Return [x, y] of the center of cell containing provided text 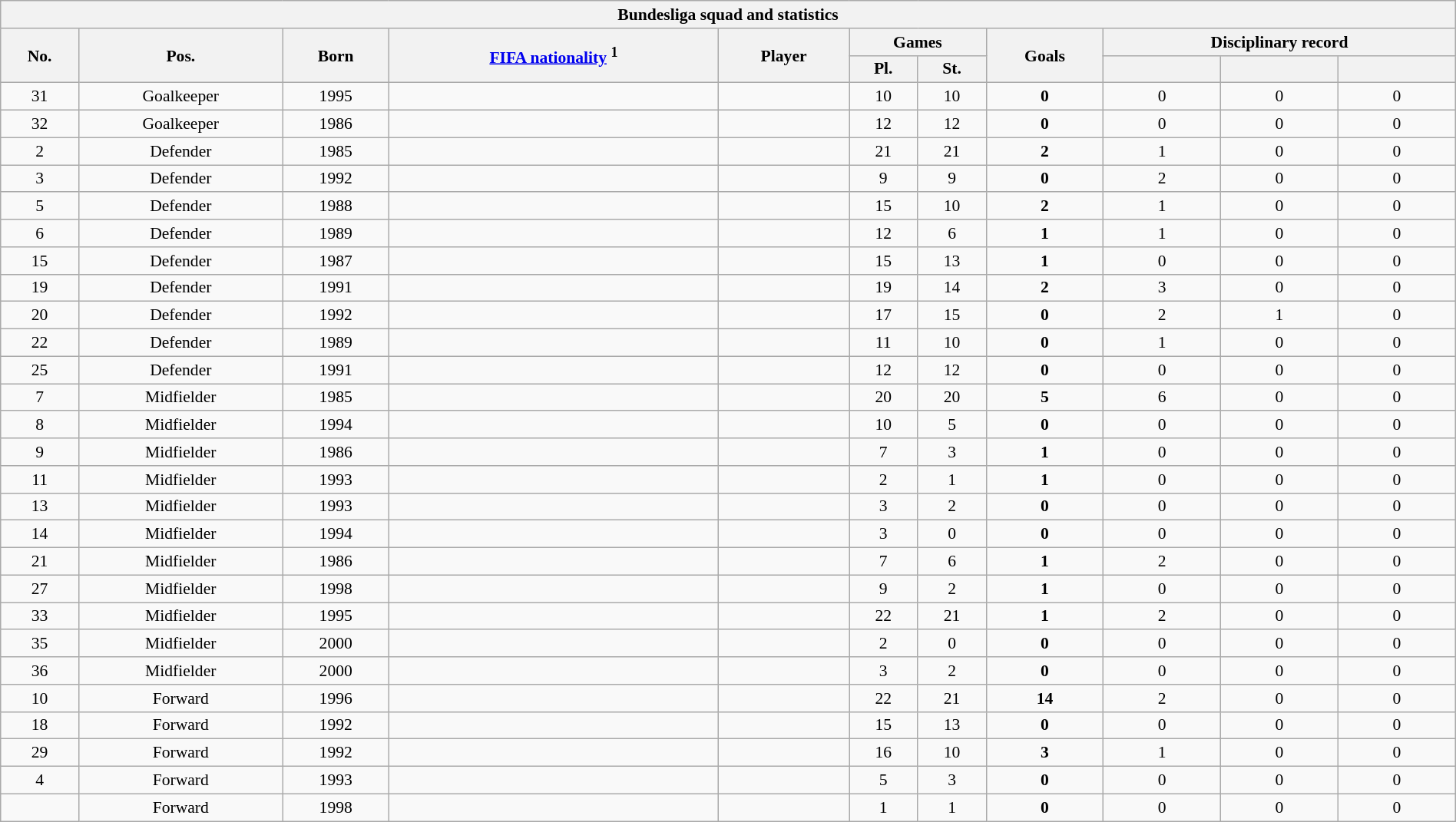
1987 [336, 261]
31 [40, 97]
36 [40, 671]
Pos. [180, 55]
17 [883, 315]
25 [40, 370]
FIFA nationality 1 [553, 55]
33 [40, 616]
Pl. [883, 69]
1996 [336, 698]
Games [918, 42]
Goals [1044, 55]
29 [40, 753]
32 [40, 124]
Disciplinary record [1279, 42]
35 [40, 644]
St. [952, 69]
4 [40, 781]
Bundesliga squad and statistics [728, 15]
Player [784, 55]
Born [336, 55]
16 [883, 753]
No. [40, 55]
18 [40, 725]
27 [40, 589]
8 [40, 425]
1988 [336, 206]
